From the cell containing the given text, extract its center point as [x, y] coordinate. 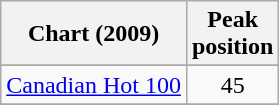
Chart (2009) [94, 34]
45 [232, 85]
Peakposition [232, 34]
Canadian Hot 100 [94, 85]
